Capture the cell that displays the provided text and extract its (X, Y) central coordinate. 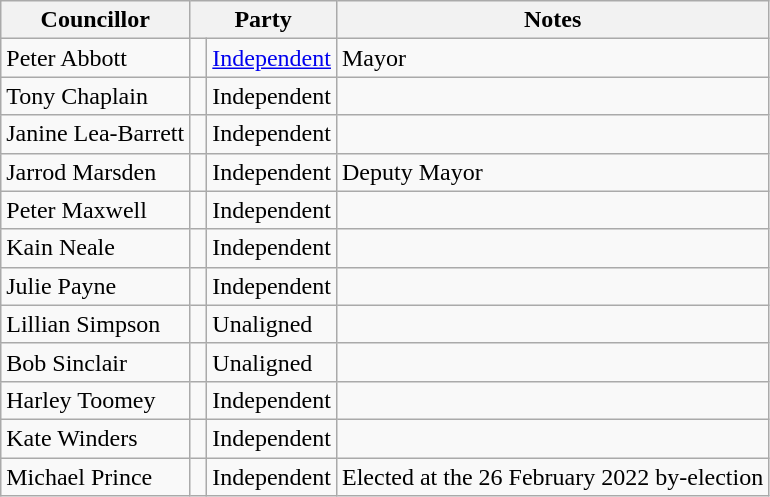
Councillor (96, 20)
Deputy Mayor (552, 172)
Kate Winders (96, 438)
Janine Lea-Barrett (96, 134)
Kain Neale (96, 248)
Notes (552, 20)
Julie Payne (96, 286)
Peter Maxwell (96, 210)
Tony Chaplain (96, 96)
Peter Abbott (96, 58)
Lillian Simpson (96, 324)
Bob Sinclair (96, 362)
Michael Prince (96, 477)
Harley Toomey (96, 400)
Party (264, 20)
Elected at the 26 February 2022 by-election (552, 477)
Mayor (552, 58)
Jarrod Marsden (96, 172)
